Identify which cell holds the provided text, then report its (X, Y) central coordinate. 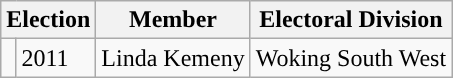
Linda Kemeny (173, 58)
2011 (56, 58)
Electoral Division (350, 20)
Member (173, 20)
Woking South West (350, 58)
Election (48, 20)
